Return (x, y) of the center of cell containing provided text 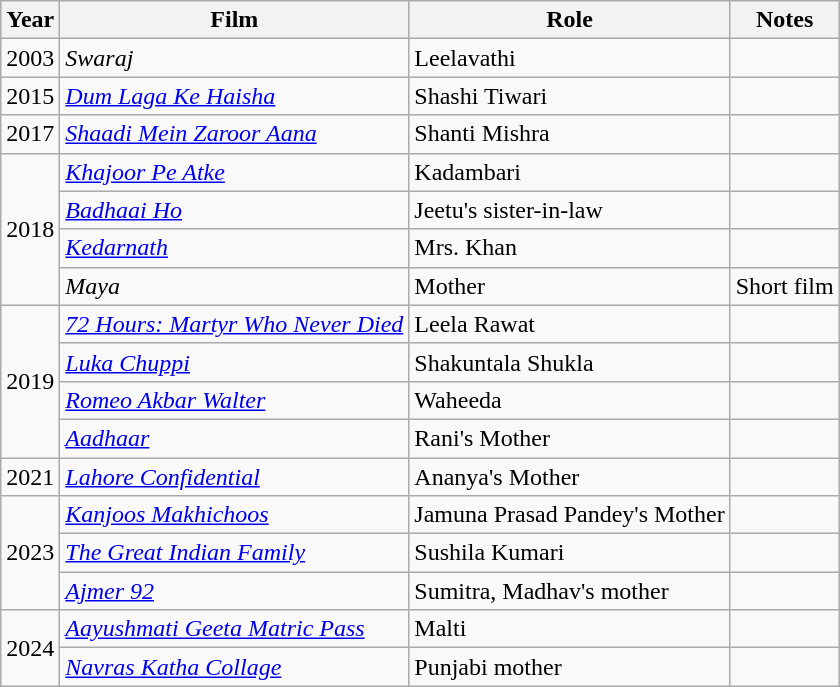
Waheeda (570, 400)
Aayushmati Geeta Matric Pass (234, 629)
Kadambari (570, 172)
Ajmer 92 (234, 591)
Kedarnath (234, 248)
Badhaai Ho (234, 210)
Mother (570, 286)
Shashi Tiwari (570, 96)
Khajoor Pe Atke (234, 172)
Mrs. Khan (570, 248)
2017 (30, 134)
Ananya's Mother (570, 477)
Lahore Confidential (234, 477)
Romeo Akbar Walter (234, 400)
Short film (784, 286)
Leelavathi (570, 58)
Shanti Mishra (570, 134)
2021 (30, 477)
Notes (784, 20)
Rani's Mother (570, 438)
Kanjoos Makhichoos (234, 515)
Shaadi Mein Zaroor Aana (234, 134)
Role (570, 20)
Malti (570, 629)
Dum Laga Ke Haisha (234, 96)
Navras Katha Collage (234, 667)
2003 (30, 58)
Sumitra, Madhav's mother (570, 591)
Punjabi mother (570, 667)
Jeetu's sister-in-law (570, 210)
Jamuna Prasad Pandey's Mother (570, 515)
Shakuntala Shukla (570, 362)
Maya (234, 286)
Film (234, 20)
Sushila Kumari (570, 553)
2024 (30, 648)
2023 (30, 553)
Year (30, 20)
2018 (30, 229)
Leela Rawat (570, 324)
2015 (30, 96)
Aadhaar (234, 438)
Luka Chuppi (234, 362)
72 Hours: Martyr Who Never Died (234, 324)
Swaraj (234, 58)
2019 (30, 381)
The Great Indian Family (234, 553)
